Identify which cell holds the provided text, then report its [X, Y] central coordinate. 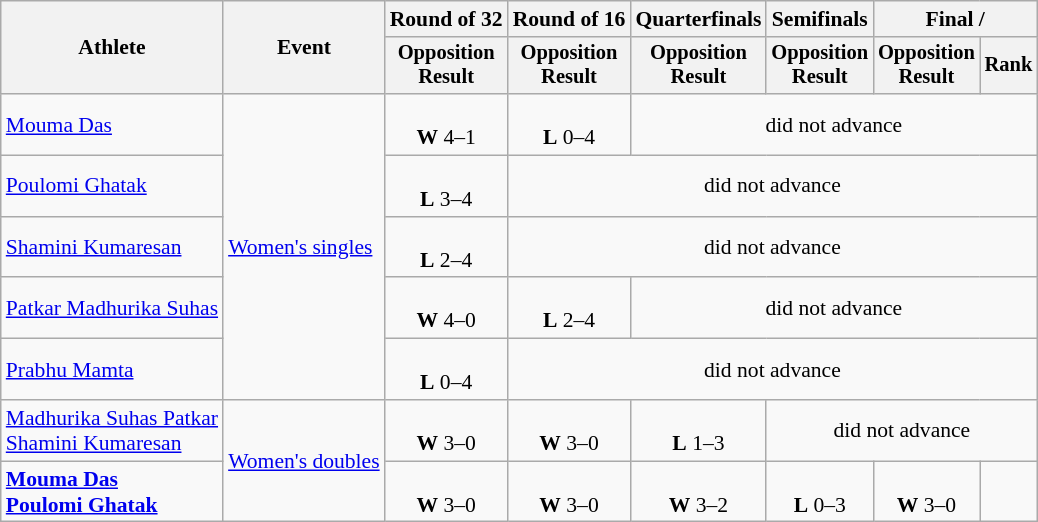
W 4–1 [446, 124]
Quarterfinals [698, 19]
Shamini Kumaresan [112, 248]
Round of 16 [570, 19]
Mouma Das Poulomi Ghatak [112, 492]
Event [304, 48]
Women's doubles [304, 461]
Semifinals [820, 19]
L 3–4 [446, 186]
Patkar Madhurika Suhas [112, 308]
L 0–3 [820, 492]
Prabhu Mamta [112, 370]
W 3–2 [698, 492]
Athlete [112, 48]
W 4–0 [446, 308]
Final / [955, 19]
Mouma Das [112, 124]
Madhurika Suhas Patkar Shamini Kumaresan [112, 430]
L 1–3 [698, 430]
Rank [1009, 66]
Round of 32 [446, 19]
Women's singles [304, 247]
Poulomi Ghatak [112, 186]
